Detect which cell encompasses the target text, then output its (X, Y) center coordinate. 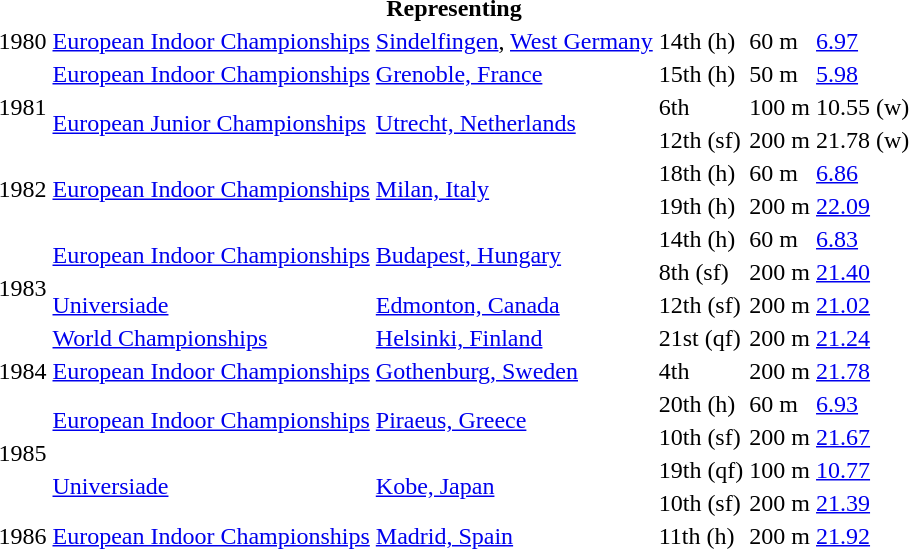
50 m (780, 74)
World Championships (211, 338)
18th (h) (701, 173)
Sindelfingen, West Germany (514, 41)
Piraeus, Greece (514, 420)
21st (qf) (701, 338)
8th (sf) (701, 272)
6th (701, 107)
Utrecht, Netherlands (514, 124)
European Junior Championships (211, 124)
15th (h) (701, 74)
Grenoble, France (514, 74)
20th (h) (701, 404)
Milan, Italy (514, 190)
Budapest, Hungary (514, 256)
Helsinki, Finland (514, 338)
19th (qf) (701, 470)
Edmonton, Canada (514, 305)
19th (h) (701, 206)
Kobe, Japan (514, 486)
Gothenburg, Sweden (514, 371)
4th (701, 371)
